Detect which cell encompasses the target text, then output its [X, Y] center coordinate. 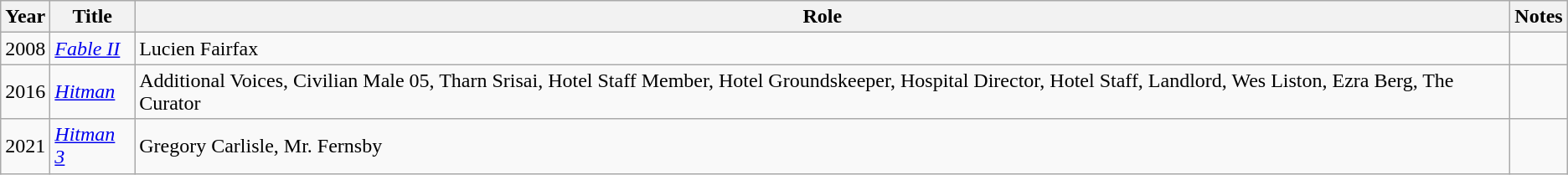
2021 [25, 146]
Lucien Fairfax [823, 49]
Year [25, 17]
Hitman 3 [92, 146]
2008 [25, 49]
Gregory Carlisle, Mr. Fernsby [823, 146]
Fable II [92, 49]
Notes [1539, 17]
Title [92, 17]
Role [823, 17]
Hitman [92, 92]
2016 [25, 92]
